Search for the cell housing the specified text and yield its [X, Y] center coordinate. 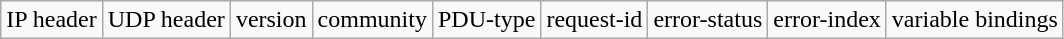
UDP header [166, 20]
IP header [52, 20]
error-status [708, 20]
error-index [828, 20]
variable bindings [974, 20]
PDU-type [486, 20]
version [271, 20]
community [372, 20]
request-id [594, 20]
